Pinpoint the cell where the given text exists, returning its (x, y) midpoint coordinate. 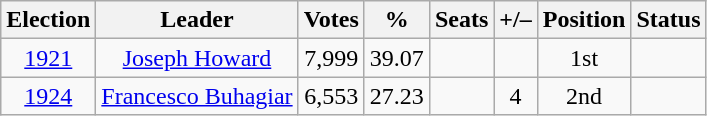
+/– (516, 20)
7,999 (331, 58)
Seats (461, 20)
Votes (331, 20)
4 (516, 96)
Francesco Buhagiar (197, 96)
Joseph Howard (197, 58)
Election (48, 20)
2nd (584, 96)
% (396, 20)
Status (668, 20)
1921 (48, 58)
Position (584, 20)
27.23 (396, 96)
1st (584, 58)
1924 (48, 96)
6,553 (331, 96)
Leader (197, 20)
39.07 (396, 58)
